Pinpoint the cell where the given text exists, returning its [X, Y] midpoint coordinate. 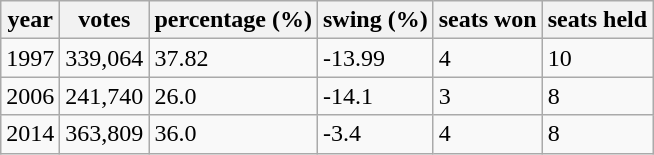
1997 [30, 58]
2006 [30, 96]
363,809 [104, 134]
percentage (%) [234, 20]
seats held [597, 20]
year [30, 20]
339,064 [104, 58]
swing (%) [375, 20]
seats won [488, 20]
37.82 [234, 58]
3 [488, 96]
2014 [30, 134]
26.0 [234, 96]
36.0 [234, 134]
votes [104, 20]
10 [597, 58]
-14.1 [375, 96]
-13.99 [375, 58]
241,740 [104, 96]
-3.4 [375, 134]
